Determine the [x, y] coordinate at the center of the cell enclosing the given text.  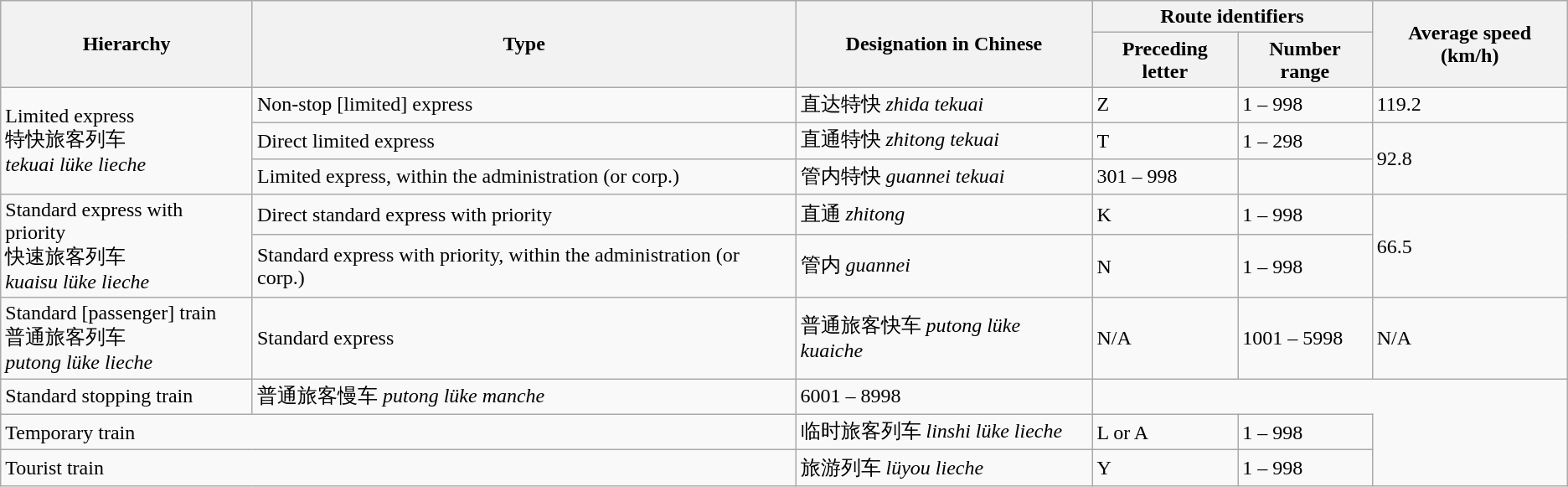
普通旅客快车 putong lüke kuaiche [944, 339]
Type [524, 44]
普通旅客慢车 putong lüke manche [524, 397]
Tourist train [399, 468]
Standard stopping train [127, 397]
Standard express [524, 339]
Limited express, within the administration (or corp.) [524, 176]
旅游列车 lüyou lieche [944, 468]
Non-stop [limited] express [524, 106]
Route identifiers [1232, 17]
L or A [1165, 433]
Designation in Chinese [944, 44]
Standard express with priority快速旅客列车kuaisu lüke lieche [127, 246]
N [1165, 267]
Standard [passenger] train普通旅客列车putong lüke lieche [127, 339]
Z [1165, 106]
Direct limited express [524, 141]
Number range [1305, 60]
管内特快 guannei tekuai [944, 176]
119.2 [1469, 106]
92.8 [1469, 158]
临时旅客列车 linshi lüke lieche [944, 433]
Hierarchy [127, 44]
T [1165, 141]
Y [1165, 468]
1 – 298 [1305, 141]
Temporary train [399, 433]
Standard express with priority, within the administration (or corp.) [524, 267]
Average speed (km/h) [1469, 44]
Limited express特快旅客列车tekuai lüke lieche [127, 141]
K [1165, 215]
66.5 [1469, 246]
管内 guannei [944, 267]
Direct standard express with priority [524, 215]
直达特快 zhida tekuai [944, 106]
直通 zhitong [944, 215]
Preceding letter [1165, 60]
1001 – 5998 [1305, 339]
301 – 998 [1165, 176]
6001 – 8998 [944, 397]
直通特快 zhitong tekuai [944, 141]
